Capture the cell that displays the provided text and extract its (x, y) central coordinate. 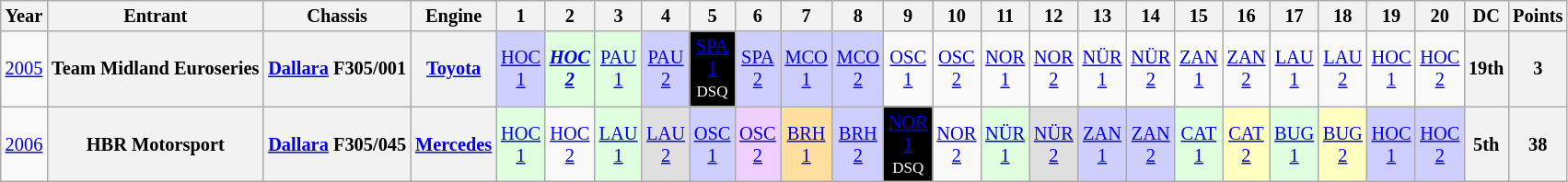
Mercedes (453, 144)
5th (1486, 144)
BUG1 (1295, 144)
BRH2 (858, 144)
18 (1342, 16)
NOR1DSQ (908, 144)
10 (958, 16)
SPA2 (757, 69)
NOR1 (1005, 69)
4 (666, 16)
8 (858, 16)
HBR Motorsport (155, 144)
17 (1295, 16)
SPA1DSQ (713, 69)
Engine (453, 16)
Dallara F305/001 (337, 69)
5 (713, 16)
12 (1053, 16)
PAU2 (666, 69)
15 (1199, 16)
2005 (24, 69)
BUG2 (1342, 144)
1 (521, 16)
13 (1103, 16)
Year (24, 16)
19th (1486, 69)
14 (1151, 16)
7 (807, 16)
CAT1 (1199, 144)
6 (757, 16)
Team Midland Euroseries (155, 69)
Chassis (337, 16)
9 (908, 16)
DC (1486, 16)
MCO2 (858, 69)
2006 (24, 144)
BRH1 (807, 144)
CAT2 (1247, 144)
2 (570, 16)
16 (1247, 16)
Toyota (453, 69)
11 (1005, 16)
Points (1538, 16)
Dallara F305/045 (337, 144)
MCO1 (807, 69)
20 (1440, 16)
PAU1 (619, 69)
38 (1538, 144)
Entrant (155, 16)
19 (1392, 16)
